Find where the given text appears and provide that cell's center as [x, y] coordinate. 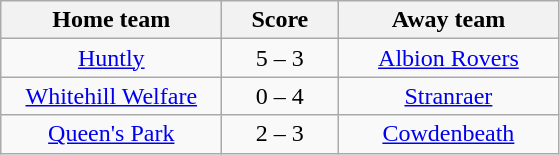
Stranraer [448, 96]
Queen's Park [112, 134]
2 – 3 [280, 134]
5 – 3 [280, 58]
Home team [112, 20]
Whitehill Welfare [112, 96]
Cowdenbeath [448, 134]
Albion Rovers [448, 58]
Score [280, 20]
Huntly [112, 58]
Away team [448, 20]
0 – 4 [280, 96]
